Scan for the cell matching the given text and deliver its (X, Y) coordinate at center. 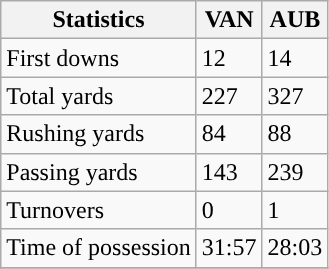
143 (229, 172)
28:03 (295, 248)
239 (295, 172)
AUB (295, 20)
Turnovers (99, 210)
VAN (229, 20)
227 (229, 96)
31:57 (229, 248)
First downs (99, 58)
Time of possession (99, 248)
88 (295, 134)
Total yards (99, 96)
84 (229, 134)
1 (295, 210)
Passing yards (99, 172)
0 (229, 210)
Statistics (99, 20)
14 (295, 58)
Rushing yards (99, 134)
12 (229, 58)
327 (295, 96)
